Output the [x, y] coordinate of the center of the cell containing the given text.  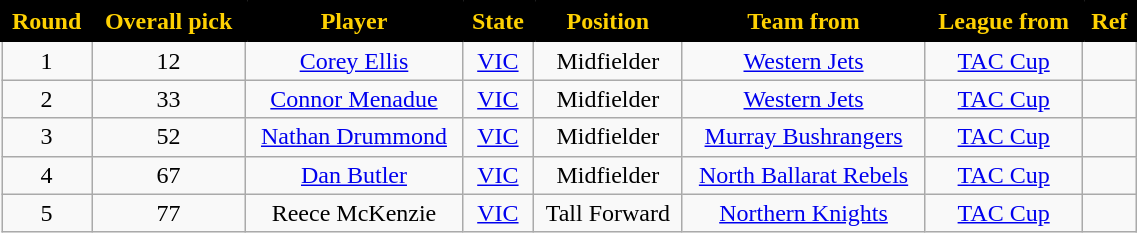
77 [169, 213]
Round [47, 22]
5 [47, 213]
Team from [803, 22]
2 [47, 99]
Player [354, 22]
Ref [1110, 22]
Reece McKenzie [354, 213]
4 [47, 175]
North Ballarat Rebels [803, 175]
67 [169, 175]
Northern Knights [803, 213]
Murray Bushrangers [803, 137]
Connor Menadue [354, 99]
League from [1004, 22]
Corey Ellis [354, 60]
Dan Butler [354, 175]
Overall pick [169, 22]
12 [169, 60]
3 [47, 137]
Position [608, 22]
State [498, 22]
Nathan Drummond [354, 137]
Tall Forward [608, 213]
1 [47, 60]
52 [169, 137]
33 [169, 99]
